Search for the cell housing the specified text and yield its [X, Y] center coordinate. 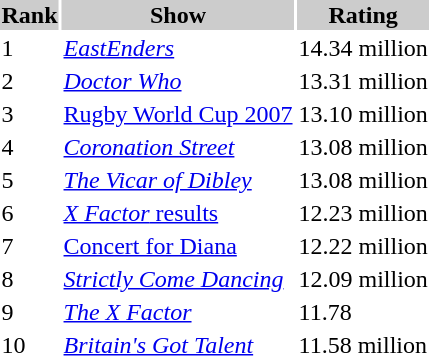
12.22 million [363, 246]
2 [30, 81]
5 [30, 180]
1 [30, 48]
The Vicar of Dibley [178, 180]
Strictly Come Dancing [178, 279]
The X Factor [178, 312]
EastEnders [178, 48]
3 [30, 114]
Rating [363, 15]
Rank [30, 15]
13.10 million [363, 114]
8 [30, 279]
Show [178, 15]
4 [30, 147]
7 [30, 246]
14.34 million [363, 48]
Coronation Street [178, 147]
6 [30, 213]
11.78 [363, 312]
13.31 million [363, 81]
9 [30, 312]
12.09 million [363, 279]
Doctor Who [178, 81]
12.23 million [363, 213]
Concert for Diana [178, 246]
Rugby World Cup 2007 [178, 114]
X Factor results [178, 213]
